Scan for the cell matching the given text and deliver its (X, Y) coordinate at center. 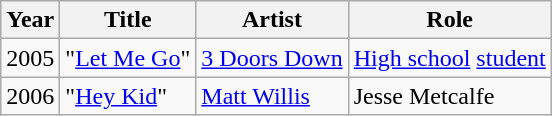
Artist (272, 20)
"Let Me Go" (128, 58)
2005 (30, 58)
"Hey Kid" (128, 96)
Title (128, 20)
3 Doors Down (272, 58)
Jesse Metcalfe (450, 96)
High school student (450, 58)
2006 (30, 96)
Role (450, 20)
Year (30, 20)
Matt Willis (272, 96)
